Return (X, Y) of the center of cell containing provided text 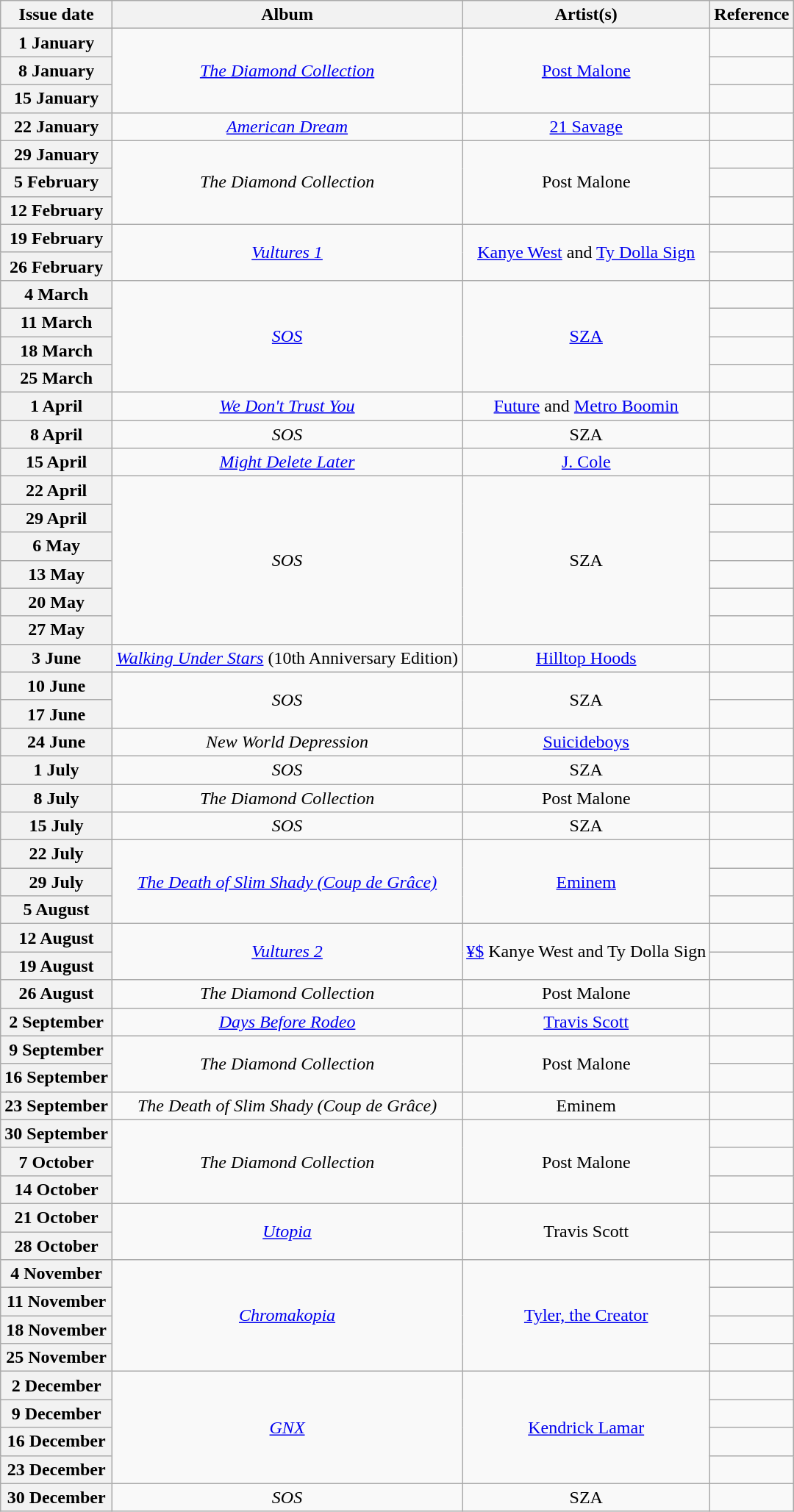
Album (287, 15)
1 January (57, 43)
25 November (57, 1358)
5 August (57, 910)
5 February (57, 182)
30 December (57, 1497)
19 August (57, 966)
New World Depression (287, 742)
12 February (57, 210)
27 May (57, 630)
¥$ Kanye West and Ty Dolla Sign (587, 952)
25 March (57, 379)
Artist(s) (587, 15)
Vultures 1 (287, 252)
Tyler, the Creator (587, 1316)
Issue date (57, 15)
Walking Under Stars (10th Anniversary Edition) (287, 658)
American Dream (287, 126)
We Don't Trust You (287, 406)
2 December (57, 1386)
Utopia (287, 1231)
18 November (57, 1330)
11 March (57, 322)
21 Savage (587, 126)
29 July (57, 882)
26 February (57, 266)
30 September (57, 1133)
15 April (57, 462)
20 May (57, 602)
13 May (57, 574)
3 June (57, 658)
7 October (57, 1161)
4 November (57, 1274)
12 August (57, 938)
9 December (57, 1414)
23 September (57, 1106)
28 October (57, 1246)
Reference (751, 15)
4 March (57, 294)
15 January (57, 98)
19 February (57, 238)
Chromakopia (287, 1316)
6 May (57, 546)
18 March (57, 351)
8 April (57, 434)
GNX (287, 1427)
29 April (57, 518)
26 August (57, 994)
17 June (57, 714)
22 April (57, 490)
23 December (57, 1469)
1 July (57, 770)
Suicideboys (587, 742)
Kendrick Lamar (587, 1427)
22 July (57, 854)
10 June (57, 686)
29 January (57, 154)
Future and Metro Boomin (587, 406)
Hilltop Hoods (587, 658)
24 June (57, 742)
15 July (57, 826)
1 April (57, 406)
14 October (57, 1189)
J. Cole (587, 462)
8 January (57, 71)
Days Before Rodeo (287, 1022)
Might Delete Later (287, 462)
2 September (57, 1022)
16 September (57, 1078)
16 December (57, 1441)
11 November (57, 1302)
Vultures 2 (287, 952)
8 July (57, 798)
21 October (57, 1217)
22 January (57, 126)
9 September (57, 1050)
Kanye West and Ty Dolla Sign (587, 252)
